Find where the given text appears and provide that cell's center as [X, Y] coordinate. 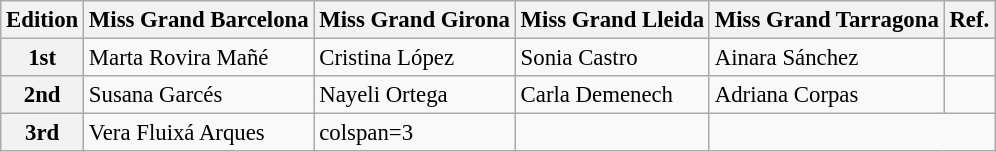
Ainara Sánchez [826, 58]
3rd [42, 133]
Marta Rovira Mañé [199, 58]
Sonia Castro [612, 58]
Cristina López [414, 58]
Miss Grand Lleida [612, 20]
Carla Demenech [612, 95]
Miss Grand Barcelona [199, 20]
2nd [42, 95]
Nayeli Ortega [414, 95]
1st [42, 58]
Miss Grand Tarragona [826, 20]
colspan=3 [414, 133]
Miss Grand Girona [414, 20]
Susana Garcés [199, 95]
Vera Fluixá Arques [199, 133]
Edition [42, 20]
Adriana Corpas [826, 95]
Ref. [969, 20]
